Find where the given text appears and provide that cell's center as (X, Y) coordinate. 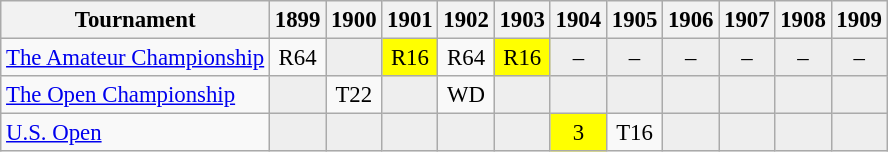
3 (578, 133)
U.S. Open (136, 133)
1905 (634, 20)
1909 (859, 20)
1900 (354, 20)
T16 (634, 133)
1907 (747, 20)
1901 (410, 20)
1903 (522, 20)
1906 (691, 20)
T22 (354, 95)
Tournament (136, 20)
1904 (578, 20)
The Open Championship (136, 95)
1902 (466, 20)
The Amateur Championship (136, 58)
WD (466, 95)
1908 (803, 20)
1899 (298, 20)
